From the cell containing the given text, extract its center point as [x, y] coordinate. 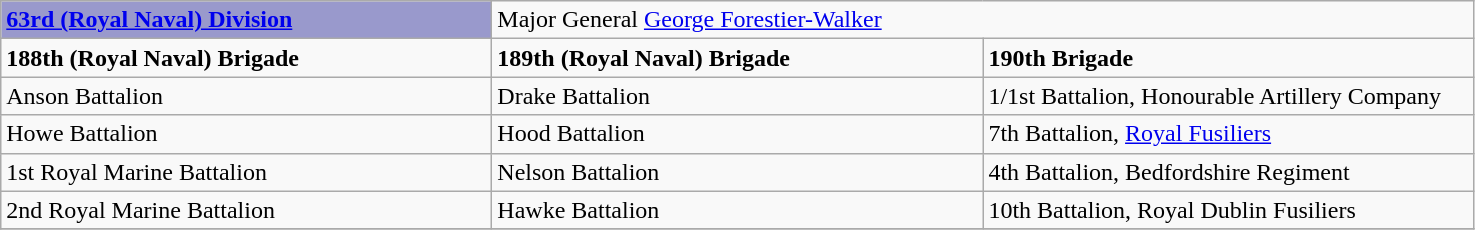
Nelson Battalion [738, 172]
189th (Royal Naval) Brigade [738, 58]
190th Brigade [1228, 58]
10th Battalion, Royal Dublin Fusiliers [1228, 210]
1st Royal Marine Battalion [246, 172]
Drake Battalion [738, 96]
Hood Battalion [738, 134]
2nd Royal Marine Battalion [246, 210]
188th (Royal Naval) Brigade [246, 58]
Anson Battalion [246, 96]
Hawke Battalion [738, 210]
7th Battalion, Royal Fusiliers [1228, 134]
Major General George Forestier-Walker [983, 20]
4th Battalion, Bedfordshire Regiment [1228, 172]
Howe Battalion [246, 134]
63rd (Royal Naval) Division [246, 20]
1/1st Battalion, Honourable Artillery Company [1228, 96]
